Output the (x, y) coordinate of the center of the cell containing the given text.  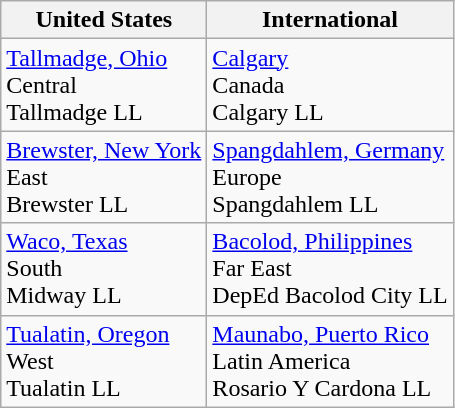
Tualatin, OregonWestTualatin LL (104, 361)
United States (104, 20)
Brewster, New YorkEastBrewster LL (104, 177)
Spangdahlem, GermanyEuropeSpangdahlem LL (330, 177)
International (330, 20)
Waco, TexasSouthMidway LL (104, 269)
Maunabo, Puerto RicoLatin AmericaRosario Y Cardona LL (330, 361)
CalgaryCanadaCalgary LL (330, 85)
Tallmadge, OhioCentralTallmadge LL (104, 85)
Bacolod, PhilippinesFar EastDepEd Bacolod City LL (330, 269)
